Pinpoint the cell where the given text exists, returning its (X, Y) midpoint coordinate. 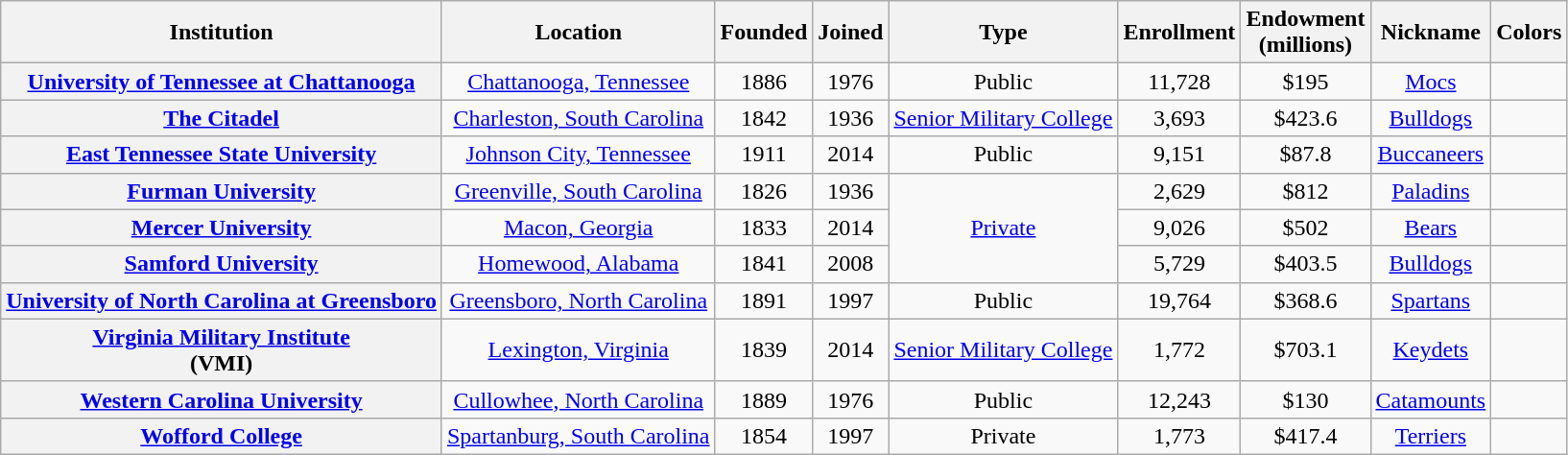
2008 (850, 264)
Greensboro, North Carolina (578, 300)
Cullowhee, North Carolina (578, 399)
19,764 (1179, 300)
Lexington, Virginia (578, 349)
Enrollment (1179, 33)
1833 (764, 227)
The Citadel (222, 118)
Institution (222, 33)
Samford University (222, 264)
1911 (764, 155)
University of North Carolina at Greensboro (222, 300)
1,773 (1179, 436)
2,629 (1179, 191)
1826 (764, 191)
Location (578, 33)
Furman University (222, 191)
Spartanburg, South Carolina (578, 436)
Wofford College (222, 436)
$87.8 (1305, 155)
1842 (764, 118)
1891 (764, 300)
1854 (764, 436)
Buccaneers (1431, 155)
$812 (1305, 191)
Paladins (1431, 191)
Chattanooga, Tennessee (578, 82)
Charleston, South Carolina (578, 118)
Founded (764, 33)
Greenville, South Carolina (578, 191)
$130 (1305, 399)
$195 (1305, 82)
$423.6 (1305, 118)
Catamounts (1431, 399)
Joined (850, 33)
University of Tennessee at Chattanooga (222, 82)
$368.6 (1305, 300)
Western Carolina University (222, 399)
9,026 (1179, 227)
11,728 (1179, 82)
9,151 (1179, 155)
3,693 (1179, 118)
Spartans (1431, 300)
5,729 (1179, 264)
Terriers (1431, 436)
East Tennessee State University (222, 155)
$417.4 (1305, 436)
Macon, Georgia (578, 227)
1889 (764, 399)
1841 (764, 264)
Virginia Military Institute(VMI) (222, 349)
Johnson City, Tennessee (578, 155)
Nickname (1431, 33)
$502 (1305, 227)
12,243 (1179, 399)
Type (1004, 33)
Colors (1530, 33)
Homewood, Alabama (578, 264)
Mocs (1431, 82)
1886 (764, 82)
Endowment(millions) (1305, 33)
1839 (764, 349)
$703.1 (1305, 349)
Bears (1431, 227)
Mercer University (222, 227)
Keydets (1431, 349)
1,772 (1179, 349)
$403.5 (1305, 264)
